From the cell containing the given text, extract its center point as (X, Y) coordinate. 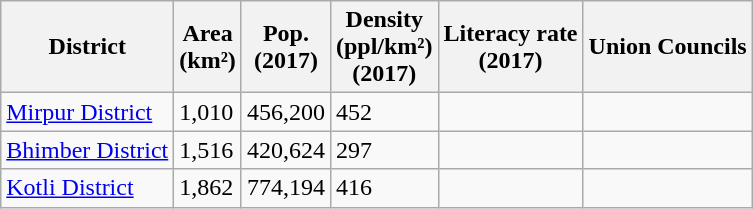
Density(ppl/km²)(2017) (384, 47)
420,624 (286, 150)
456,200 (286, 112)
1,010 (208, 112)
452 (384, 112)
Mirpur District (88, 112)
297 (384, 150)
District (88, 47)
1,862 (208, 188)
774,194 (286, 188)
Bhimber District (88, 150)
Kotli District (88, 188)
416 (384, 188)
Pop.(2017) (286, 47)
Area(km²) (208, 47)
Literacy rate(2017) (510, 47)
1,516 (208, 150)
Union Councils (668, 47)
